Determine the [x, y] coordinate at the center of the cell enclosing the given text.  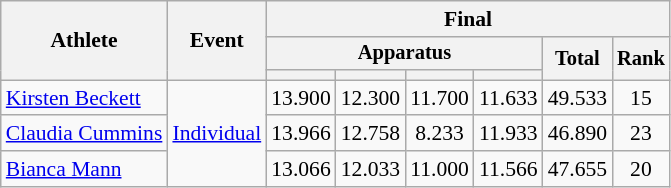
12.758 [370, 134]
11.633 [508, 98]
Individual [216, 134]
Apparatus [404, 54]
12.033 [370, 169]
Rank [641, 58]
Bianca Mann [84, 169]
Claudia Cummins [84, 134]
8.233 [440, 134]
13.066 [300, 169]
Event [216, 40]
46.890 [578, 134]
23 [641, 134]
11.700 [440, 98]
Total [578, 58]
11.566 [508, 169]
Athlete [84, 40]
Kirsten Beckett [84, 98]
15 [641, 98]
49.533 [578, 98]
11.000 [440, 169]
12.300 [370, 98]
11.933 [508, 134]
47.655 [578, 169]
Final [468, 19]
20 [641, 169]
13.966 [300, 134]
13.900 [300, 98]
